Return (X, Y) of the center of cell containing provided text 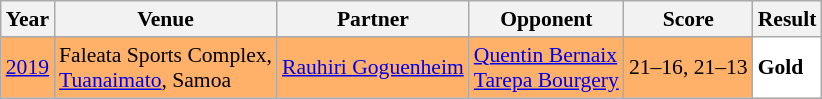
Year (28, 19)
Venue (166, 19)
Opponent (546, 19)
Gold (788, 68)
21–16, 21–13 (688, 68)
Faleata Sports Complex,Tuanaimato, Samoa (166, 68)
Partner (373, 19)
Score (688, 19)
Result (788, 19)
2019 (28, 68)
Rauhiri Goguenheim (373, 68)
Quentin Bernaix Tarepa Bourgery (546, 68)
